Search for the cell housing the specified text and yield its [X, Y] center coordinate. 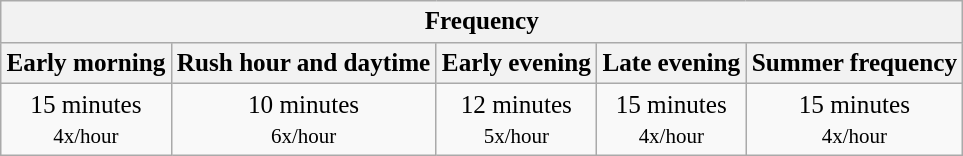
Frequency [482, 22]
Late evening [672, 63]
Early evening [516, 63]
10 minutes 6x/hour [304, 120]
12 minutes 5x/hour [516, 120]
Early morning [86, 63]
Rush hour and daytime [304, 63]
Summer frequency [854, 63]
